For the text-containing cell, return its midpoint in [x, y] coordinate format. 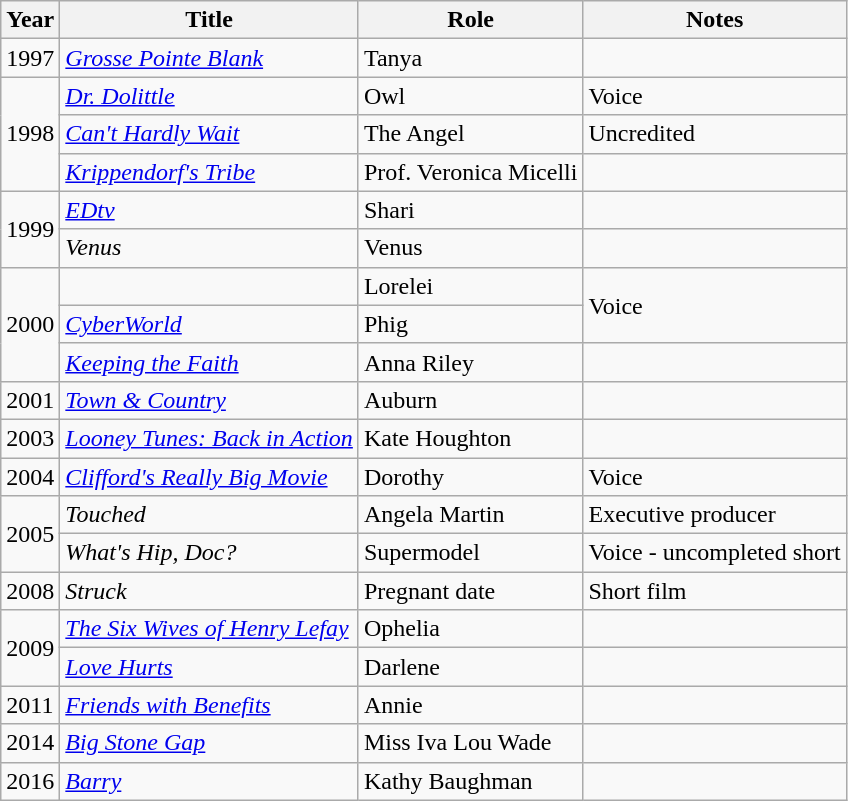
Struck [210, 591]
Keeping the Faith [210, 362]
Barry [210, 781]
Executive producer [714, 515]
Role [470, 20]
2004 [30, 477]
Ophelia [470, 629]
2003 [30, 438]
2011 [30, 705]
Krippendorf's Tribe [210, 172]
Anna Riley [470, 362]
Love Hurts [210, 667]
Dr. Dolittle [210, 96]
The Six Wives of Henry Lefay [210, 629]
Big Stone Gap [210, 743]
Angela Martin [470, 515]
Auburn [470, 400]
Tanya [470, 58]
Miss Iva Lou Wade [470, 743]
Owl [470, 96]
2009 [30, 648]
Darlene [470, 667]
1998 [30, 134]
What's Hip, Doc? [210, 553]
Title [210, 20]
2001 [30, 400]
2014 [30, 743]
2008 [30, 591]
Grosse Pointe Blank [210, 58]
Lorelei [470, 286]
Prof. Veronica Micelli [470, 172]
EDtv [210, 210]
Clifford's Really Big Movie [210, 477]
Supermodel [470, 553]
Can't Hardly Wait [210, 134]
Uncredited [714, 134]
2016 [30, 781]
Short film [714, 591]
Dorothy [470, 477]
Friends with Benefits [210, 705]
Touched [210, 515]
1997 [30, 58]
2000 [30, 324]
CyberWorld [210, 324]
The Angel [470, 134]
Pregnant date [470, 591]
Phig [470, 324]
Town & Country [210, 400]
Kathy Baughman [470, 781]
Voice - uncompleted short [714, 553]
1999 [30, 229]
Kate Houghton [470, 438]
Notes [714, 20]
Looney Tunes: Back in Action [210, 438]
Annie [470, 705]
Shari [470, 210]
2005 [30, 534]
Year [30, 20]
